Determine the [X, Y] coordinate at the center of the cell enclosing the given text.  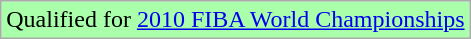
Qualified for 2010 FIBA World Championships [236, 20]
